From the cell containing the given text, extract its center point as (x, y) coordinate. 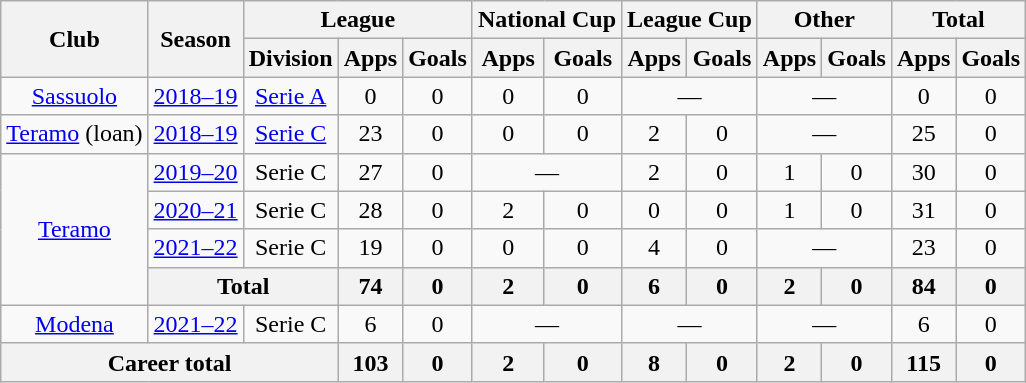
Division (290, 58)
Club (74, 39)
Other (824, 20)
Serie A (290, 96)
League Cup (690, 20)
19 (370, 248)
103 (370, 362)
4 (654, 248)
League (358, 20)
Teramo (loan) (74, 134)
Sassuolo (74, 96)
30 (923, 172)
National Cup (546, 20)
8 (654, 362)
115 (923, 362)
2019–20 (196, 172)
Modena (74, 324)
Career total (170, 362)
Season (196, 39)
84 (923, 286)
28 (370, 210)
2020–21 (196, 210)
74 (370, 286)
25 (923, 134)
27 (370, 172)
31 (923, 210)
Teramo (74, 229)
